Search for the cell housing the specified text and yield its [x, y] center coordinate. 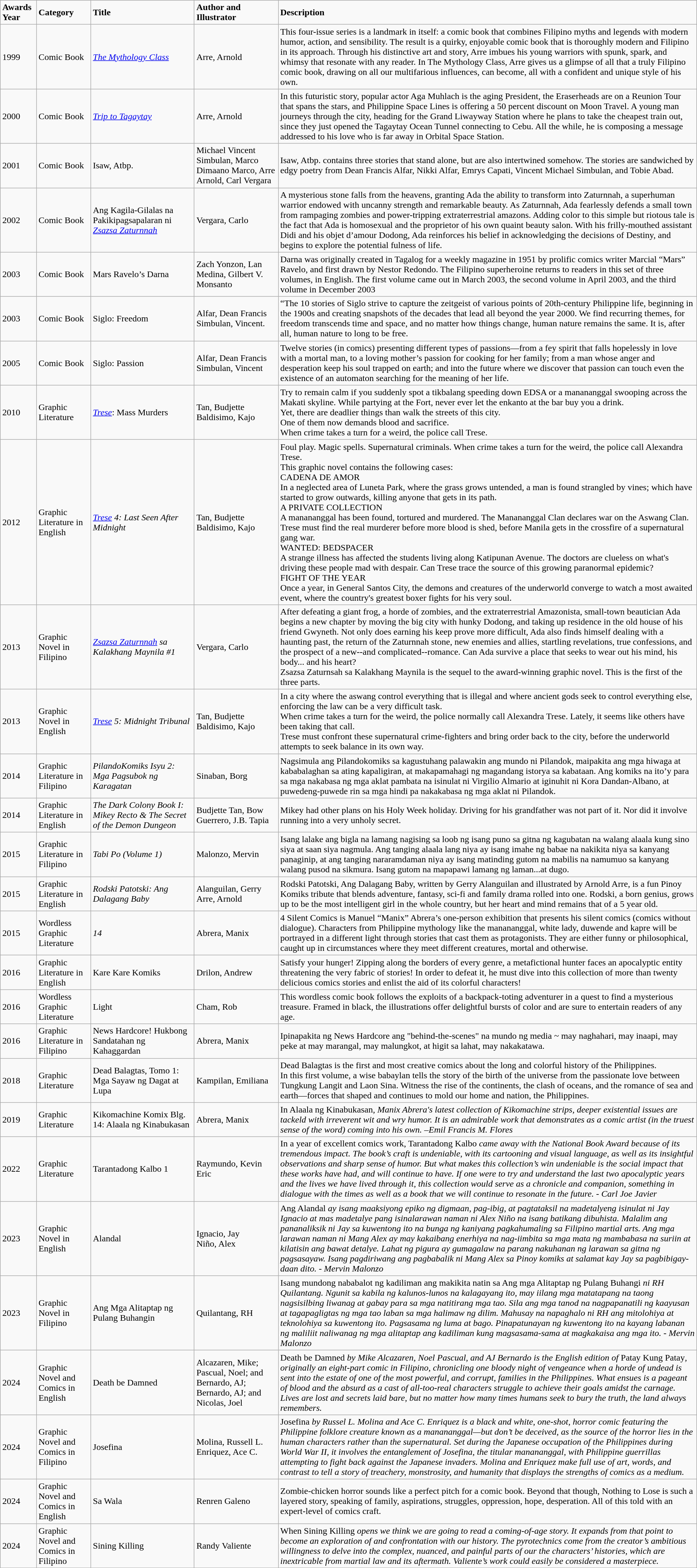
Ang Mga Alitaptap ng Pulang Buhangin [143, 1313]
Alanguilan, GerryArre, Arnold [236, 894]
Death be Damned [143, 1383]
2012 [19, 522]
Sa Wala [143, 1501]
Title [143, 13]
14 [143, 933]
Zach Yonzon, Lan Medina, Gilbert V. Monsanto [236, 274]
Malonzo, Mervin [236, 854]
2019 [19, 1120]
News Hardcore! Hukbong Sandatahan ng Kahaggardan [143, 1041]
2010 [19, 412]
Isaw, Atbp. [143, 165]
Awards Year [19, 13]
Trip to Tagaytay [143, 116]
Randy Valiente [236, 1546]
The Mythology Class [143, 57]
2022 [19, 1169]
Trese 5: Midnight Tribunal [143, 721]
Mikey had other plans on his Holy Week holiday. Driving for his grandfather was not part of it. Nor did it involve running into a very unholy secret. [487, 815]
Sining Killing [143, 1546]
2002 [19, 220]
2005 [19, 363]
Kare Kare Komiks [143, 972]
Renren Galeno [236, 1501]
Alcazaren, Mike; Pascual, Noel; and Bernardo, AJ; Bernardo, AJ; and Nicolas, Joel [236, 1383]
2001 [19, 165]
Light [143, 1007]
PilandoKomiks Isyu 2: Mga Pagsubok ng Karagatan [143, 776]
Josefina [143, 1447]
Trese: Mass Murders [143, 412]
Raymundo, Kevin Eric [236, 1169]
Rodski Patotski: Ang Dalagang Baby [143, 894]
Quilantang, RH [236, 1313]
Tabi Po (Volume 1) [143, 854]
1999 [19, 57]
Trese 4: Last Seen After Midnight [143, 522]
Siglo: Passion [143, 363]
Dead Balagtas, Tomo 1: Mga Sayaw ng Dagat at Lupa [143, 1080]
Author and Illustrator [236, 13]
Alfar, Dean FrancisSimbulan, Vincent. [236, 319]
Siglo: Freedom [143, 319]
2000 [19, 116]
Description [487, 13]
Sinaban, Borg [236, 776]
Budjette Tan, Bow Guerrero, J.B. Tapia [236, 815]
Kampilan, Emiliana [236, 1080]
Mars Ravelo’s Darna [143, 274]
Molina, Russell L.Enriquez, Ace C. [236, 1447]
Tarantadong Kalbo 1 [143, 1169]
Category [64, 13]
Alandal [143, 1238]
Ang Kagila-Gilalas na Pakikipagsapalaran ni Zsazsa Zaturnnah [143, 220]
Michael Vincent Simbulan, Marco Dimaano Marco, Arre Arnold, Carl Vergara [236, 165]
Alfar, Dean Francis Simbulan, Vincent [236, 363]
Kikomachine Komix Blg. 14: Alaala ng Kinabukasan [143, 1120]
Ignacio, JayNiño, Alex [236, 1238]
2018 [19, 1080]
The Dark Colony Book I: Mikey Recto & The Secret of the Demon Dungeon [143, 815]
Cham, Rob [236, 1007]
Drilon, Andrew [236, 972]
Zsazsa Zaturnnah sa Kalakhang Maynila #1 [143, 647]
